Capture the cell that displays the provided text and extract its (x, y) central coordinate. 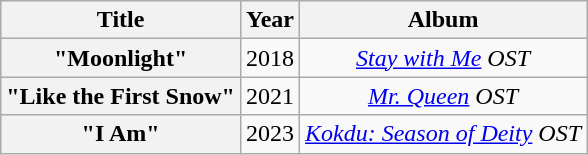
Album (444, 20)
Kokdu: Season of Deity OST (444, 134)
"Moonlight" (121, 58)
Title (121, 20)
"I Am" (121, 134)
Mr. Queen OST (444, 96)
2023 (270, 134)
Year (270, 20)
Stay with Me OST (444, 58)
"Like the First Snow" (121, 96)
2018 (270, 58)
2021 (270, 96)
